Capture the cell that displays the provided text and extract its [x, y] central coordinate. 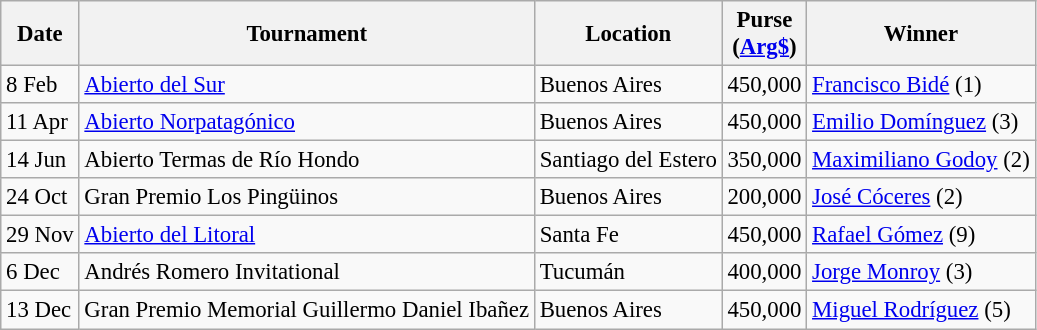
Gran Premio Los Pingüinos [306, 197]
Francisco Bidé (1) [921, 85]
Tournament [306, 34]
Winner [921, 34]
Abierto Termas de Río Hondo [306, 160]
8 Feb [40, 85]
11 Apr [40, 122]
400,000 [764, 273]
13 Dec [40, 310]
29 Nov [40, 235]
Gran Premio Memorial Guillermo Daniel Ibañez [306, 310]
200,000 [764, 197]
Miguel Rodríguez (5) [921, 310]
Maximiliano Godoy (2) [921, 160]
Jorge Monroy (3) [921, 273]
Abierto del Litoral [306, 235]
6 Dec [40, 273]
Santiago del Estero [628, 160]
24 Oct [40, 197]
Tucumán [628, 273]
Location [628, 34]
José Cóceres (2) [921, 197]
Rafael Gómez (9) [921, 235]
Andrés Romero Invitational [306, 273]
Emilio Domínguez (3) [921, 122]
Abierto Norpatagónico [306, 122]
Abierto del Sur [306, 85]
Date [40, 34]
Purse(Arg$) [764, 34]
Santa Fe [628, 235]
350,000 [764, 160]
14 Jun [40, 160]
